Determine the [X, Y] coordinate at the center of the cell enclosing the given text.  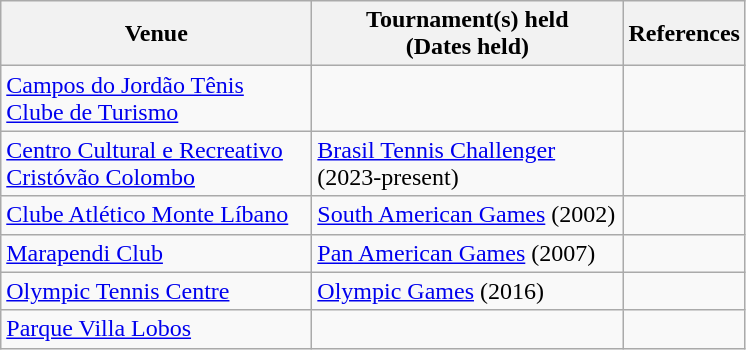
References [684, 34]
Tournament(s) held(Dates held) [468, 34]
Brasil Tennis Challenger (2023-present) [468, 164]
Parque Villa Lobos [156, 329]
Olympic Tennis Centre [156, 291]
Olympic Games (2016) [468, 291]
Pan American Games (2007) [468, 253]
Venue [156, 34]
Marapendi Club [156, 253]
Campos do Jordão Tênis Clube de Turismo [156, 98]
Clube Atlético Monte Líbano [156, 215]
Centro Cultural e Recreativo Cristóvão Colombo [156, 164]
South American Games (2002) [468, 215]
